Return the (X, Y) coordinate for the center point of the cell that contains the specified text.  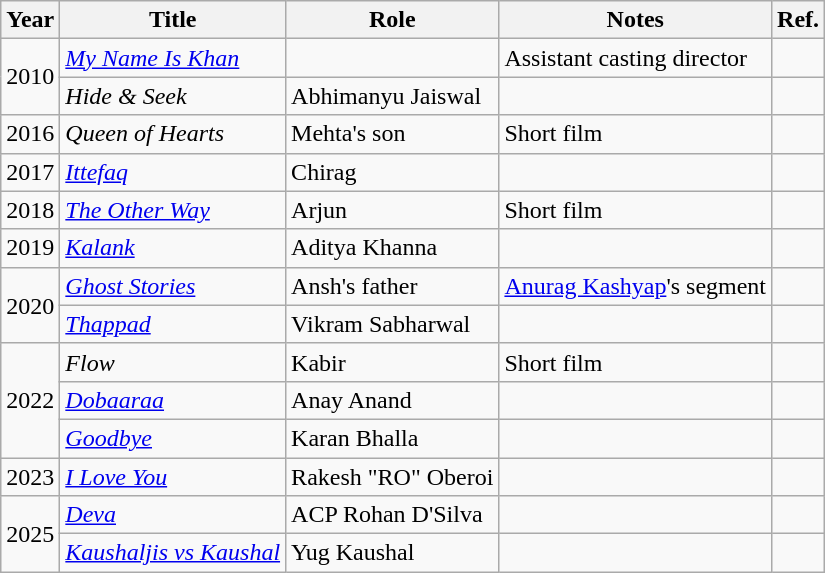
Abhimanyu Jaiswal (392, 96)
2023 (30, 477)
Deva (173, 515)
2022 (30, 400)
Hide & Seek (173, 96)
Karan Bhalla (392, 438)
2016 (30, 134)
2018 (30, 210)
Yug Kaushal (392, 553)
Kabir (392, 362)
Notes (636, 20)
2017 (30, 172)
2010 (30, 77)
2020 (30, 305)
Aditya Khanna (392, 248)
Dobaaraa (173, 400)
Kaushaljis vs Kaushal (173, 553)
Ittefaq (173, 172)
Thappad (173, 324)
I Love You (173, 477)
ACP Rohan D'Silva (392, 515)
Ansh's father (392, 286)
Vikram Sabharwal (392, 324)
Rakesh "RO" Oberoi (392, 477)
Arjun (392, 210)
Ghost Stories (173, 286)
Queen of Hearts (173, 134)
Flow (173, 362)
Goodbye (173, 438)
Ref. (798, 20)
My Name Is Khan (173, 58)
2019 (30, 248)
Anay Anand (392, 400)
Chirag (392, 172)
Anurag Kashyap's segment (636, 286)
2025 (30, 534)
Assistant casting director (636, 58)
Mehta's son (392, 134)
The Other Way (173, 210)
Year (30, 20)
Kalank (173, 248)
Title (173, 20)
Role (392, 20)
